From the cell containing the given text, extract its center point as (x, y) coordinate. 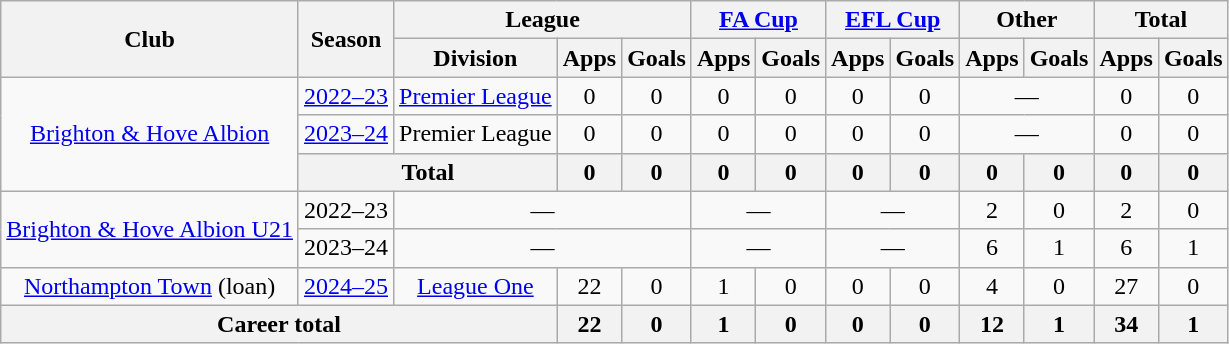
Brighton & Hove Albion U21 (150, 229)
Northampton Town (loan) (150, 286)
FA Cup (758, 20)
Other (1027, 20)
Brighton & Hove Albion (150, 134)
League One (476, 286)
League (543, 20)
12 (992, 324)
Career total (279, 324)
27 (1126, 286)
2024–25 (346, 286)
EFL Cup (893, 20)
Season (346, 39)
Club (150, 39)
34 (1126, 324)
4 (992, 286)
Division (476, 58)
